Return the (x, y) coordinate for the center point of the cell that contains the specified text.  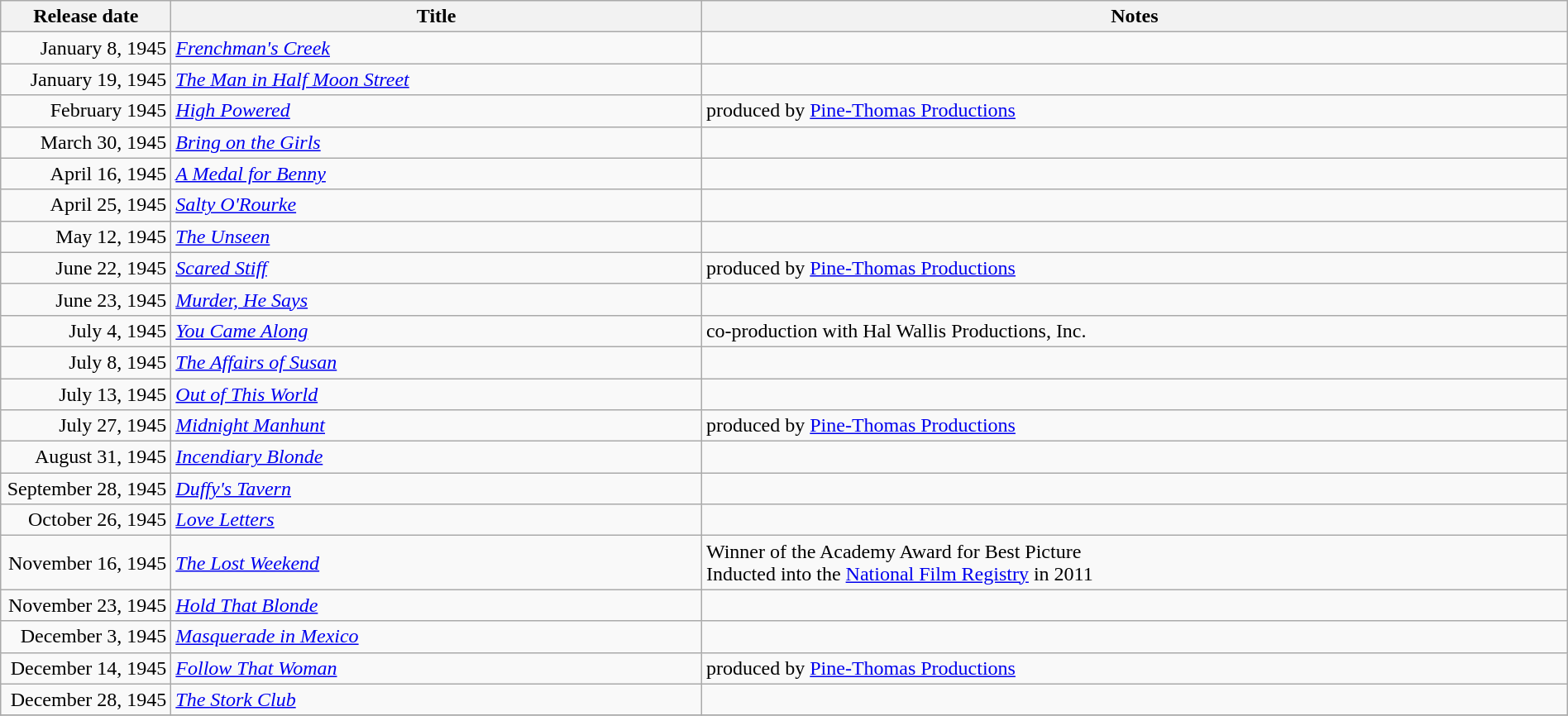
April 25, 1945 (86, 205)
February 1945 (86, 111)
Winner of the Academy Award for Best PictureInducted into the National Film Registry in 2011 (1135, 562)
December 3, 1945 (86, 637)
The Stork Club (437, 699)
June 22, 1945 (86, 268)
Out of This World (437, 394)
The Lost Weekend (437, 562)
September 28, 1945 (86, 489)
April 16, 1945 (86, 174)
Release date (86, 17)
Frenchman's Creek (437, 48)
May 12, 1945 (86, 236)
July 13, 1945 (86, 394)
July 27, 1945 (86, 426)
Incendiary Blonde (437, 457)
Notes (1135, 17)
Love Letters (437, 520)
Salty O'Rourke (437, 205)
Midnight Manhunt (437, 426)
November 23, 1945 (86, 605)
A Medal for Benny (437, 174)
October 26, 1945 (86, 520)
June 23, 1945 (86, 299)
December 28, 1945 (86, 699)
January 19, 1945 (86, 79)
The Affairs of Susan (437, 362)
November 16, 1945 (86, 562)
Hold That Blonde (437, 605)
July 8, 1945 (86, 362)
Murder, He Says (437, 299)
Scared Stiff (437, 268)
Bring on the Girls (437, 142)
December 14, 1945 (86, 668)
March 30, 1945 (86, 142)
Follow That Woman (437, 668)
co-production with Hal Wallis Productions, Inc. (1135, 331)
Masquerade in Mexico (437, 637)
You Came Along (437, 331)
The Man in Half Moon Street (437, 79)
August 31, 1945 (86, 457)
Title (437, 17)
July 4, 1945 (86, 331)
High Powered (437, 111)
Duffy's Tavern (437, 489)
January 8, 1945 (86, 48)
The Unseen (437, 236)
